Capture the cell that displays the provided text and extract its (X, Y) central coordinate. 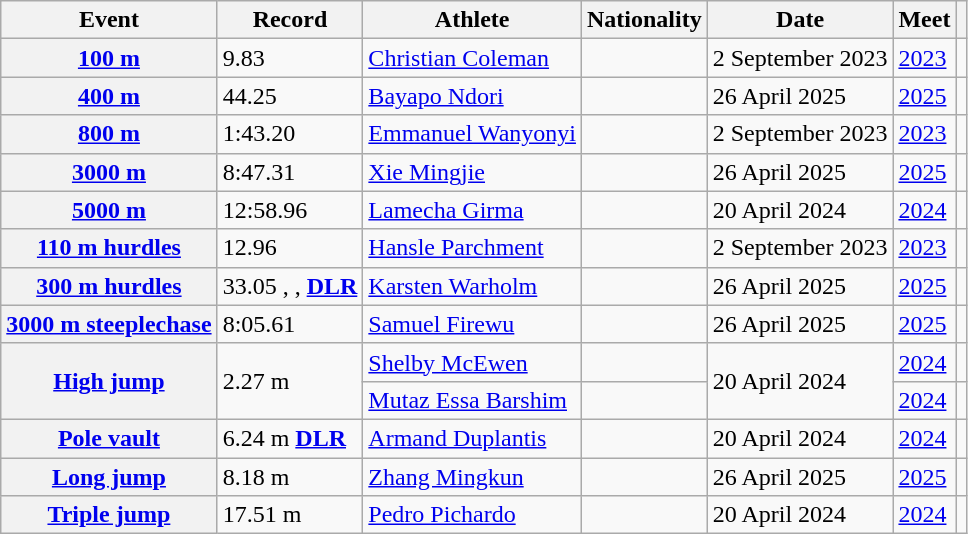
800 m (109, 134)
110 m hurdles (109, 248)
5000 m (109, 210)
Pole vault (109, 438)
300 m hurdles (109, 286)
33.05 , , DLR (290, 286)
Meet (924, 20)
8:05.61 (290, 324)
2.27 m (290, 381)
Zhang Mingkun (472, 477)
3000 m steeplechase (109, 324)
44.25 (290, 96)
Nationality (644, 20)
1:43.20 (290, 134)
12.96 (290, 248)
Record (290, 20)
Karsten Warholm (472, 286)
Mutaz Essa Barshim (472, 400)
400 m (109, 96)
Athlete (472, 20)
Event (109, 20)
6.24 m DLR (290, 438)
Hansle Parchment (472, 248)
100 m (109, 58)
Lamecha Girma (472, 210)
Armand Duplantis (472, 438)
Triple jump (109, 515)
Emmanuel Wanyonyi (472, 134)
8.18 m (290, 477)
Xie Mingjie (472, 172)
Long jump (109, 477)
High jump (109, 381)
3000 m (109, 172)
Christian Coleman (472, 58)
12:58.96 (290, 210)
Bayapo Ndori (472, 96)
8:47.31 (290, 172)
Shelby McEwen (472, 362)
17.51 m (290, 515)
Samuel Firewu (472, 324)
Pedro Pichardo (472, 515)
Date (800, 20)
9.83 (290, 58)
